Capture the cell that displays the provided text and extract its [x, y] central coordinate. 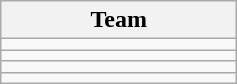
Team [119, 20]
